Locate the cell with the specified text and output its [x, y] center coordinate. 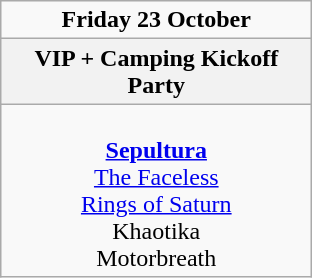
VIP + Camping Kickoff Party [156, 72]
Friday 23 October [156, 20]
Sepultura The Faceless Rings of Saturn Khaotika Motorbreath [156, 190]
